Pinpoint the cell where the given text exists, returning its [x, y] midpoint coordinate. 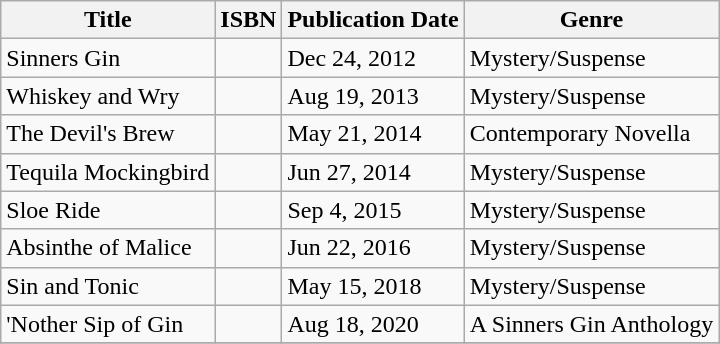
Whiskey and Wry [108, 96]
Jun 22, 2016 [373, 248]
Sinners Gin [108, 58]
'Nother Sip of Gin [108, 324]
Sloe Ride [108, 210]
The Devil's Brew [108, 134]
Dec 24, 2012 [373, 58]
Genre [591, 20]
Tequila Mockingbird [108, 172]
Publication Date [373, 20]
Contemporary Novella [591, 134]
Aug 18, 2020 [373, 324]
May 15, 2018 [373, 286]
Absinthe of Malice [108, 248]
ISBN [248, 20]
A Sinners Gin Anthology [591, 324]
May 21, 2014 [373, 134]
Jun 27, 2014 [373, 172]
Sep 4, 2015 [373, 210]
Aug 19, 2013 [373, 96]
Title [108, 20]
Sin and Tonic [108, 286]
